Detect which cell encompasses the target text, then output its [X, Y] center coordinate. 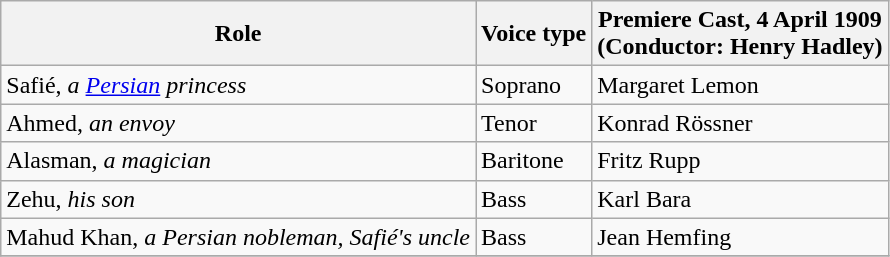
Role [238, 34]
Karl Bara [740, 199]
Voice type [534, 34]
Margaret Lemon [740, 85]
Mahud Khan, a Persian nobleman, Safié's uncle [238, 237]
Zehu, his son [238, 199]
Tenor [534, 123]
Safié, a Persian princess [238, 85]
Konrad Rössner [740, 123]
Ahmed, an envoy [238, 123]
Baritone [534, 161]
Alasman, a magician [238, 161]
Jean Hemfing [740, 237]
Premiere Cast, 4 April 1909 (Conductor: Henry Hadley) [740, 34]
Fritz Rupp [740, 161]
Soprano [534, 85]
